Return (X, Y) of the center of cell containing provided text 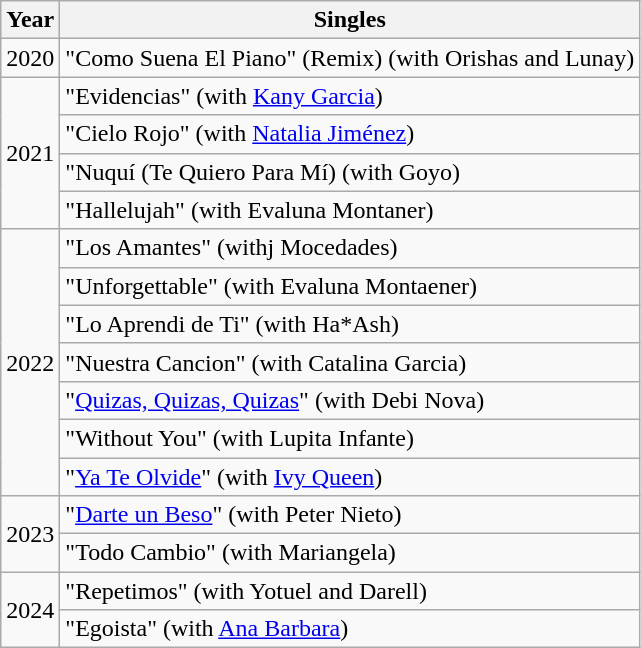
"Todo Cambio" (with Mariangela) (350, 553)
2024 (30, 610)
Singles (350, 20)
"Ya Te Olvide" (with Ivy Queen) (350, 477)
"Darte un Beso" (with Peter Nieto) (350, 515)
"Cielo Rojo" (with Natalia Jiménez) (350, 134)
"Repetimos" (with Yotuel and Darell) (350, 591)
2021 (30, 153)
2020 (30, 58)
"Lo Aprendi de Ti" (with Ha*Ash) (350, 324)
"Without You" (with Lupita Infante) (350, 438)
"Hallelujah" (with Evaluna Montaner) (350, 210)
2023 (30, 534)
"Unforgettable" (with Evaluna Montaener) (350, 286)
"Evidencias" (with Kany Garcia) (350, 96)
2022 (30, 362)
"Como Suena El Piano" (Remix) (with Orishas and Lunay) (350, 58)
"Quizas, Quizas, Quizas" (with Debi Nova) (350, 400)
"Los Amantes" (withj Mocedades) (350, 248)
"Egoista" (with Ana Barbara) (350, 629)
"Nuquí (Te Quiero Para Mí) (with Goyo) (350, 172)
Year (30, 20)
"Nuestra Cancion" (with Catalina Garcia) (350, 362)
